Capture the cell that displays the provided text and extract its [X, Y] central coordinate. 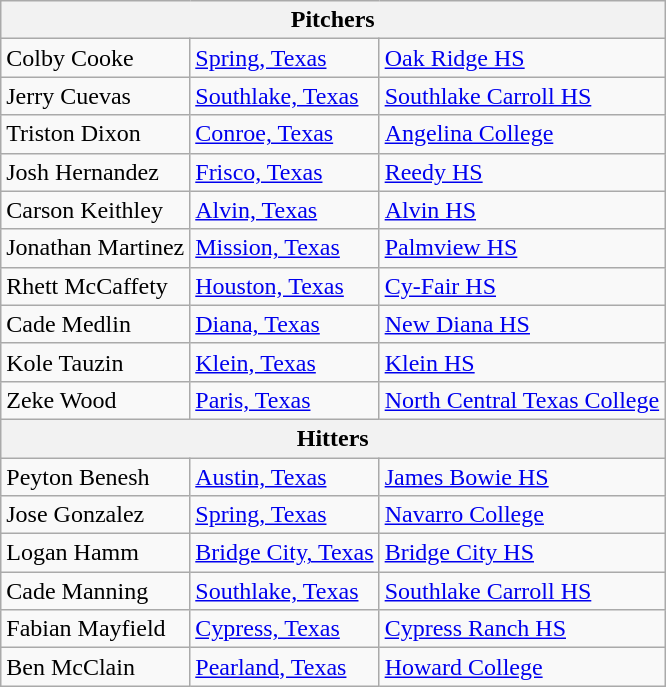
Paris, Texas [284, 400]
Cade Medlin [96, 324]
Austin, Texas [284, 477]
Fabian Mayfield [96, 629]
Angelina College [522, 134]
Triston Dixon [96, 134]
Cade Manning [96, 591]
Colby Cooke [96, 58]
Kole Tauzin [96, 362]
Cy-Fair HS [522, 286]
Bridge City, Texas [284, 553]
Howard College [522, 667]
Jonathan Martinez [96, 248]
New Diana HS [522, 324]
Palmview HS [522, 248]
Jerry Cuevas [96, 96]
Ben McClain [96, 667]
Alvin HS [522, 210]
Frisco, Texas [284, 172]
Hitters [333, 438]
North Central Texas College [522, 400]
Zeke Wood [96, 400]
Reedy HS [522, 172]
Pitchers [333, 20]
Houston, Texas [284, 286]
Klein, Texas [284, 362]
Pearland, Texas [284, 667]
Cypress, Texas [284, 629]
Carson Keithley [96, 210]
Bridge City HS [522, 553]
Alvin, Texas [284, 210]
Jose Gonzalez [96, 515]
Josh Hernandez [96, 172]
Rhett McCaffety [96, 286]
Cypress Ranch HS [522, 629]
Logan Hamm [96, 553]
Peyton Benesh [96, 477]
Diana, Texas [284, 324]
Oak Ridge HS [522, 58]
Conroe, Texas [284, 134]
James Bowie HS [522, 477]
Navarro College [522, 515]
Mission, Texas [284, 248]
Klein HS [522, 362]
